Detect which cell encompasses the target text, then output its (X, Y) center coordinate. 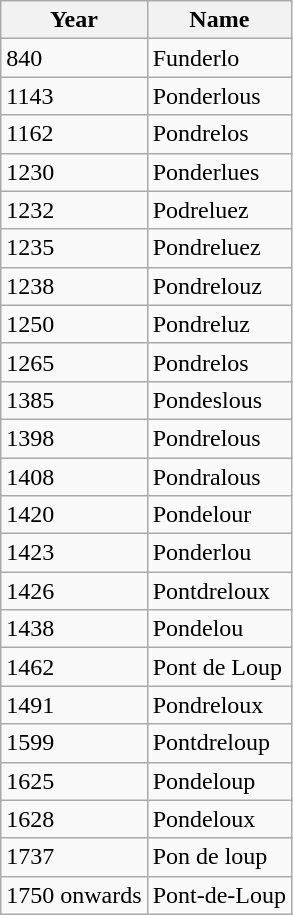
Name (219, 20)
Ponderlous (219, 96)
Pontdreloux (219, 591)
840 (74, 58)
Pondrelous (219, 438)
1265 (74, 362)
1491 (74, 705)
Ponderlues (219, 172)
Pont de Loup (219, 667)
1232 (74, 210)
Pont-de-Loup (219, 895)
1235 (74, 248)
1438 (74, 629)
1238 (74, 286)
1426 (74, 591)
1250 (74, 324)
Pondeloux (219, 819)
Podreluez (219, 210)
1599 (74, 743)
Pondelour (219, 515)
Pondralous (219, 477)
Pondeslous (219, 400)
Pon de loup (219, 857)
1750 onwards (74, 895)
1398 (74, 438)
Ponderlou (219, 553)
1162 (74, 134)
1625 (74, 781)
1420 (74, 515)
1462 (74, 667)
Year (74, 20)
Pontdreloup (219, 743)
Pondreloux (219, 705)
Pondelou (219, 629)
Pondrelouz (219, 286)
1737 (74, 857)
1385 (74, 400)
1628 (74, 819)
Pondeloup (219, 781)
Pondreluez (219, 248)
1230 (74, 172)
Pondreluz (219, 324)
Funderlo (219, 58)
1408 (74, 477)
1143 (74, 96)
1423 (74, 553)
